Extract the [X, Y] coordinate from the center of the cell holding the provided text.  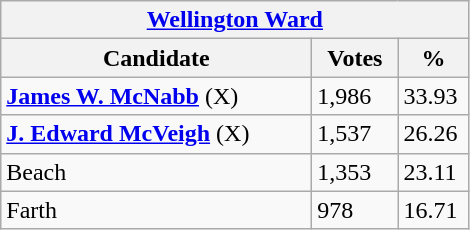
James W. McNabb (X) [156, 96]
26.26 [434, 134]
978 [355, 210]
Wellington Ward [235, 20]
% [434, 58]
23.11 [434, 172]
Votes [355, 58]
1,986 [355, 96]
33.93 [434, 96]
Beach [156, 172]
J. Edward McVeigh (X) [156, 134]
16.71 [434, 210]
Candidate [156, 58]
Farth [156, 210]
1,353 [355, 172]
1,537 [355, 134]
